Detect which cell encompasses the target text, then output its (X, Y) center coordinate. 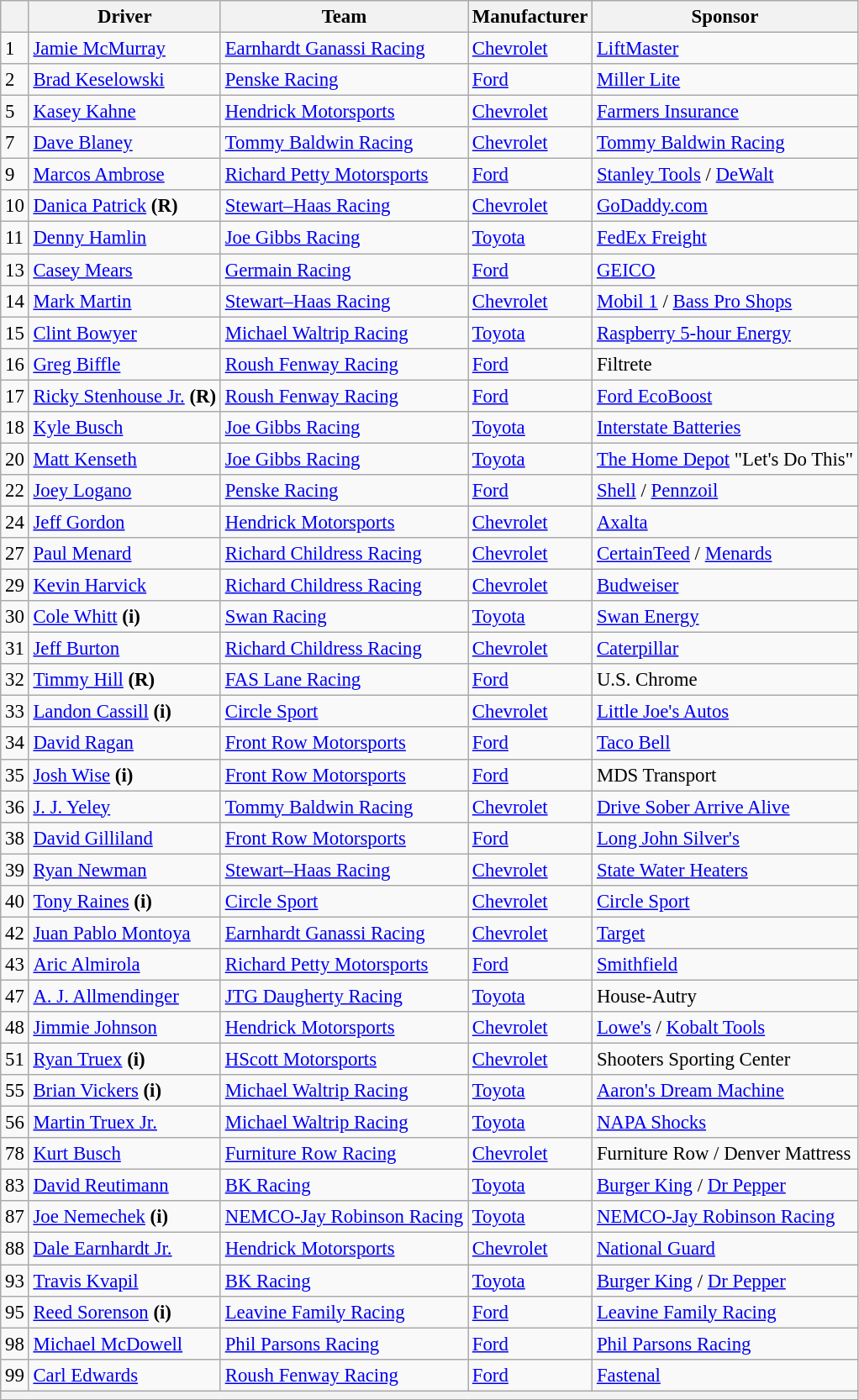
Denny Hamlin (124, 238)
47 (15, 996)
LiftMaster (725, 49)
87 (15, 1218)
House-Autry (725, 996)
Shooters Sporting Center (725, 1060)
CertainTeed / Menards (725, 554)
48 (15, 1028)
Driver (124, 17)
1 (15, 49)
55 (15, 1091)
Lowe's / Kobalt Tools (725, 1028)
56 (15, 1123)
78 (15, 1154)
Ford EcoBoost (725, 396)
31 (15, 649)
Fastenal (725, 1375)
17 (15, 396)
9 (15, 175)
Team (344, 17)
Dave Blaney (124, 143)
Taco Bell (725, 744)
Marcos Ambrose (124, 175)
Brad Keselowski (124, 80)
Cole Whitt (i) (124, 617)
Mobil 1 / Bass Pro Shops (725, 301)
State Water Heaters (725, 870)
NAPA Shocks (725, 1123)
U.S. Chrome (725, 680)
Drive Sober Arrive Alive (725, 807)
David Gilliland (124, 838)
Joey Logano (124, 491)
34 (15, 744)
7 (15, 143)
Juan Pablo Montoya (124, 933)
Little Joe's Autos (725, 712)
Germain Racing (344, 270)
Jeff Gordon (124, 522)
Axalta (725, 522)
Kyle Busch (124, 428)
2 (15, 80)
38 (15, 838)
39 (15, 870)
Casey Mears (124, 270)
Michael McDowell (124, 1344)
Long John Silver's (725, 838)
20 (15, 459)
Budweiser (725, 586)
16 (15, 364)
Aric Almirola (124, 965)
Greg Biffle (124, 364)
Smithfield (725, 965)
Carl Edwards (124, 1375)
Martin Truex Jr. (124, 1123)
Aaron's Dream Machine (725, 1091)
Jeff Burton (124, 649)
42 (15, 933)
93 (15, 1281)
Jamie McMurray (124, 49)
Timmy Hill (R) (124, 680)
24 (15, 522)
GoDaddy.com (725, 206)
Ryan Truex (i) (124, 1060)
99 (15, 1375)
MDS Transport (725, 775)
36 (15, 807)
Caterpillar (725, 649)
Tony Raines (i) (124, 902)
Furniture Row Racing (344, 1154)
51 (15, 1060)
Kasey Kahne (124, 112)
Jimmie Johnson (124, 1028)
Miller Lite (725, 80)
Landon Cassill (i) (124, 712)
Ryan Newman (124, 870)
14 (15, 301)
Kevin Harvick (124, 586)
J. J. Yeley (124, 807)
Filtrete (725, 364)
David Reutimann (124, 1186)
FAS Lane Racing (344, 680)
83 (15, 1186)
Reed Sorenson (i) (124, 1312)
Brian Vickers (i) (124, 1091)
Kurt Busch (124, 1154)
FedEx Freight (725, 238)
Manufacturer (530, 17)
18 (15, 428)
Swan Racing (344, 617)
5 (15, 112)
Shell / Pennzoil (725, 491)
30 (15, 617)
HScott Motorsports (344, 1060)
11 (15, 238)
Target (725, 933)
Interstate Batteries (725, 428)
27 (15, 554)
Sponsor (725, 17)
Furniture Row / Denver Mattress (725, 1154)
10 (15, 206)
15 (15, 333)
Mark Martin (124, 301)
GEICO (725, 270)
Travis Kvapil (124, 1281)
33 (15, 712)
Swan Energy (725, 617)
Matt Kenseth (124, 459)
88 (15, 1249)
98 (15, 1344)
32 (15, 680)
95 (15, 1312)
Farmers Insurance (725, 112)
Stanley Tools / DeWalt (725, 175)
A. J. Allmendinger (124, 996)
The Home Depot "Let's Do This" (725, 459)
13 (15, 270)
David Ragan (124, 744)
National Guard (725, 1249)
Dale Earnhardt Jr. (124, 1249)
Ricky Stenhouse Jr. (R) (124, 396)
Paul Menard (124, 554)
22 (15, 491)
Clint Bowyer (124, 333)
40 (15, 902)
JTG Daugherty Racing (344, 996)
Danica Patrick (R) (124, 206)
43 (15, 965)
35 (15, 775)
Joe Nemechek (i) (124, 1218)
Josh Wise (i) (124, 775)
Raspberry 5-hour Energy (725, 333)
29 (15, 586)
